Search for the cell housing the specified text and yield its [x, y] center coordinate. 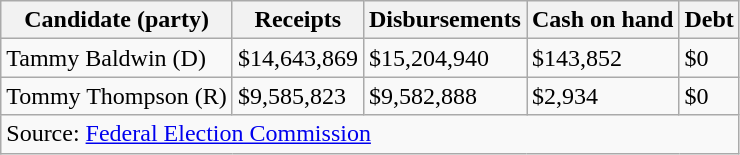
Cash on hand [602, 20]
$9,582,888 [444, 96]
Tommy Thompson (R) [117, 96]
Tammy Baldwin (D) [117, 58]
$2,934 [602, 96]
Debt [709, 20]
Source: Federal Election Commission [370, 134]
$9,585,823 [298, 96]
Candidate (party) [117, 20]
$14,643,869 [298, 58]
Receipts [298, 20]
$143,852 [602, 58]
$15,204,940 [444, 58]
Disbursements [444, 20]
